Extract the (x, y) coordinate from the center of the cell holding the provided text.  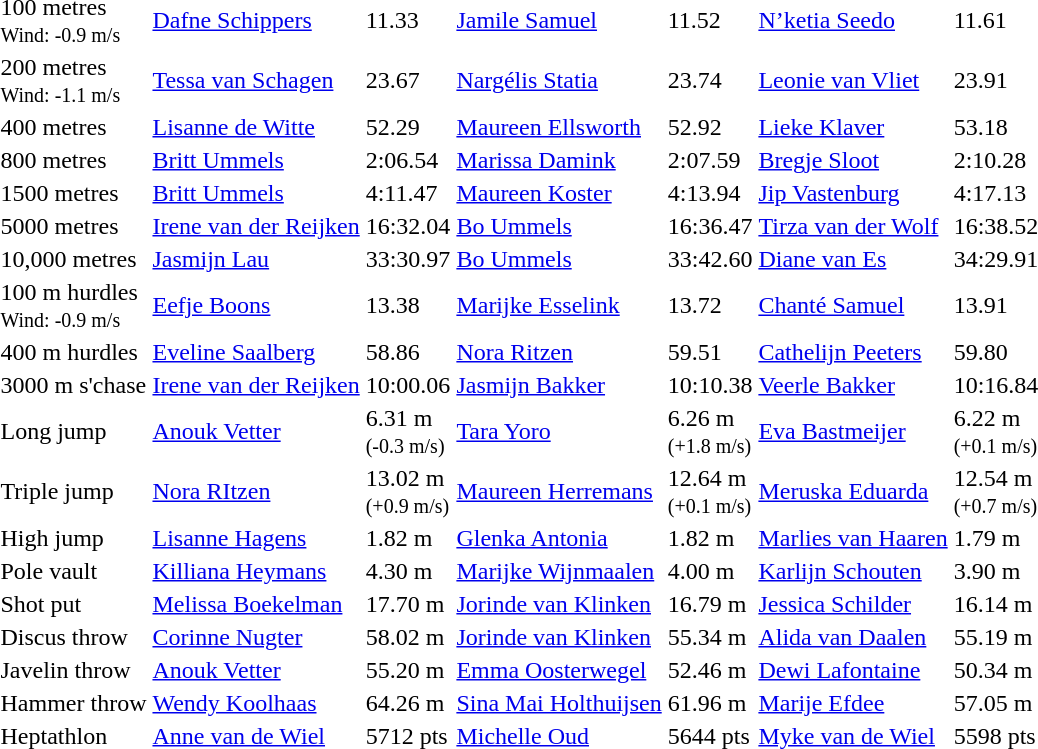
2:07.59 (710, 160)
4:13.94 (710, 193)
Killiana Heymans (256, 571)
16:36.47 (710, 226)
23.67 (408, 80)
Jasmijn Lau (256, 259)
52.92 (710, 127)
Nargélis Statia (559, 80)
Tessa van Schagen (256, 80)
64.26 m (408, 703)
52.46 m (710, 670)
13.72 (710, 306)
Marijke Esselink (559, 306)
Lisanne Hagens (256, 538)
Marije Efdee (853, 703)
Sina Mai Holthuijsen (559, 703)
23.74 (710, 80)
13.02 m(+0.9 m/s) (408, 492)
Jip Vastenburg (853, 193)
Wendy Koolhaas (256, 703)
Eva Bastmeijer (853, 432)
16.79 m (710, 604)
52.29 (408, 127)
Eefje Boons (256, 306)
6.31 m(-0.3 m/s) (408, 432)
Maureen Ellsworth (559, 127)
55.20 m (408, 670)
Emma Oosterwegel (559, 670)
Eveline Saalberg (256, 352)
Karlijn Schouten (853, 571)
Dewi Lafontaine (853, 670)
Lieke Klaver (853, 127)
Tara Yoro (559, 432)
6.26 m(+1.8 m/s) (710, 432)
Nora Ritzen (559, 352)
Lisanne de Witte (256, 127)
Cathelijn Peeters (853, 352)
55.34 m (710, 637)
Nora RItzen (256, 492)
Tirza van der Wolf (853, 226)
58.02 m (408, 637)
61.96 m (710, 703)
58.86 (408, 352)
Veerle Bakker (853, 385)
4:11.47 (408, 193)
Marlies van Haaren (853, 538)
Leonie van Vliet (853, 80)
17.70 m (408, 604)
33:42.60 (710, 259)
Maureen Koster (559, 193)
10:00.06 (408, 385)
2:06.54 (408, 160)
10:10.38 (710, 385)
4.30 m (408, 571)
Marijke Wijnmaalen (559, 571)
Alida van Daalen (853, 637)
13.38 (408, 306)
12.64 m(+0.1 m/s) (710, 492)
Maureen Herremans (559, 492)
Melissa Boekelman (256, 604)
Jessica Schilder (853, 604)
Corinne Nugter (256, 637)
33:30.97 (408, 259)
4.00 m (710, 571)
16:32.04 (408, 226)
Glenka Antonia (559, 538)
59.51 (710, 352)
Bregje Sloot (853, 160)
Diane van Es (853, 259)
Marissa Damink (559, 160)
Meruska Eduarda (853, 492)
Jasmijn Bakker (559, 385)
Chanté Samuel (853, 306)
